Return the [X, Y] coordinate for the center point of the cell that contains the specified text.  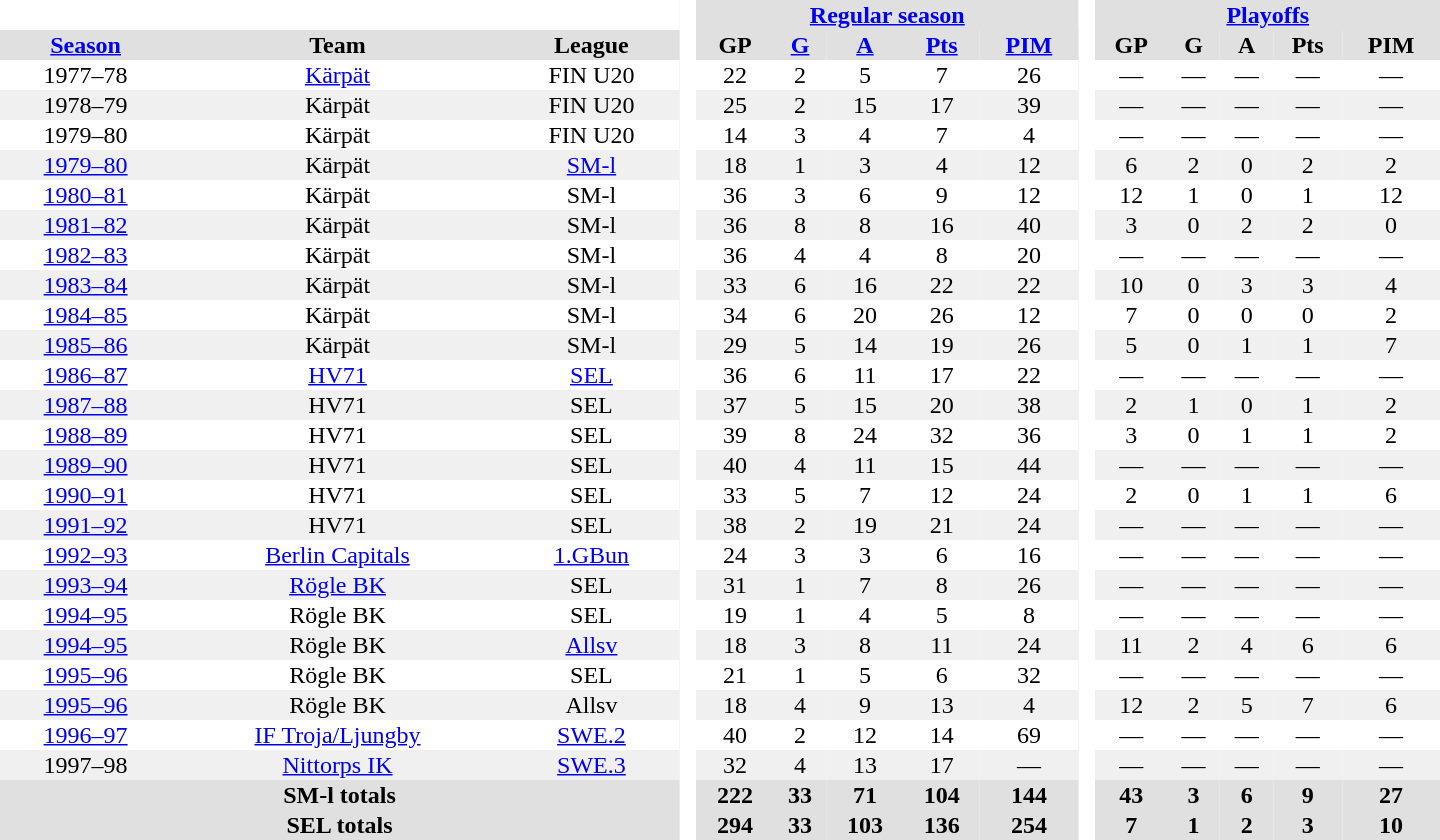
136 [942, 825]
1992–93 [86, 555]
1983–84 [86, 285]
1986–87 [86, 375]
Season [86, 45]
1982–83 [86, 255]
Team [338, 45]
25 [736, 105]
1990–91 [86, 495]
1981–82 [86, 225]
27 [1391, 795]
1984–85 [86, 315]
Regular season [888, 15]
Berlin Capitals [338, 555]
League [592, 45]
1977–78 [86, 75]
Nittorps IK [338, 765]
1978–79 [86, 105]
1985–86 [86, 345]
29 [736, 345]
1988–89 [86, 435]
103 [866, 825]
1993–94 [86, 585]
1980–81 [86, 195]
1991–92 [86, 525]
1997–98 [86, 765]
34 [736, 315]
1996–97 [86, 735]
31 [736, 585]
37 [736, 405]
1987–88 [86, 405]
43 [1130, 795]
IF Troja/Ljungby [338, 735]
Playoffs [1268, 15]
144 [1029, 795]
222 [736, 795]
SWE.3 [592, 765]
294 [736, 825]
1989–90 [86, 465]
104 [942, 795]
254 [1029, 825]
SWE.2 [592, 735]
SEL totals [340, 825]
1.GBun [592, 555]
SM-l totals [340, 795]
71 [866, 795]
44 [1029, 465]
69 [1029, 735]
